Extract the (X, Y) coordinate from the center of the cell holding the provided text.  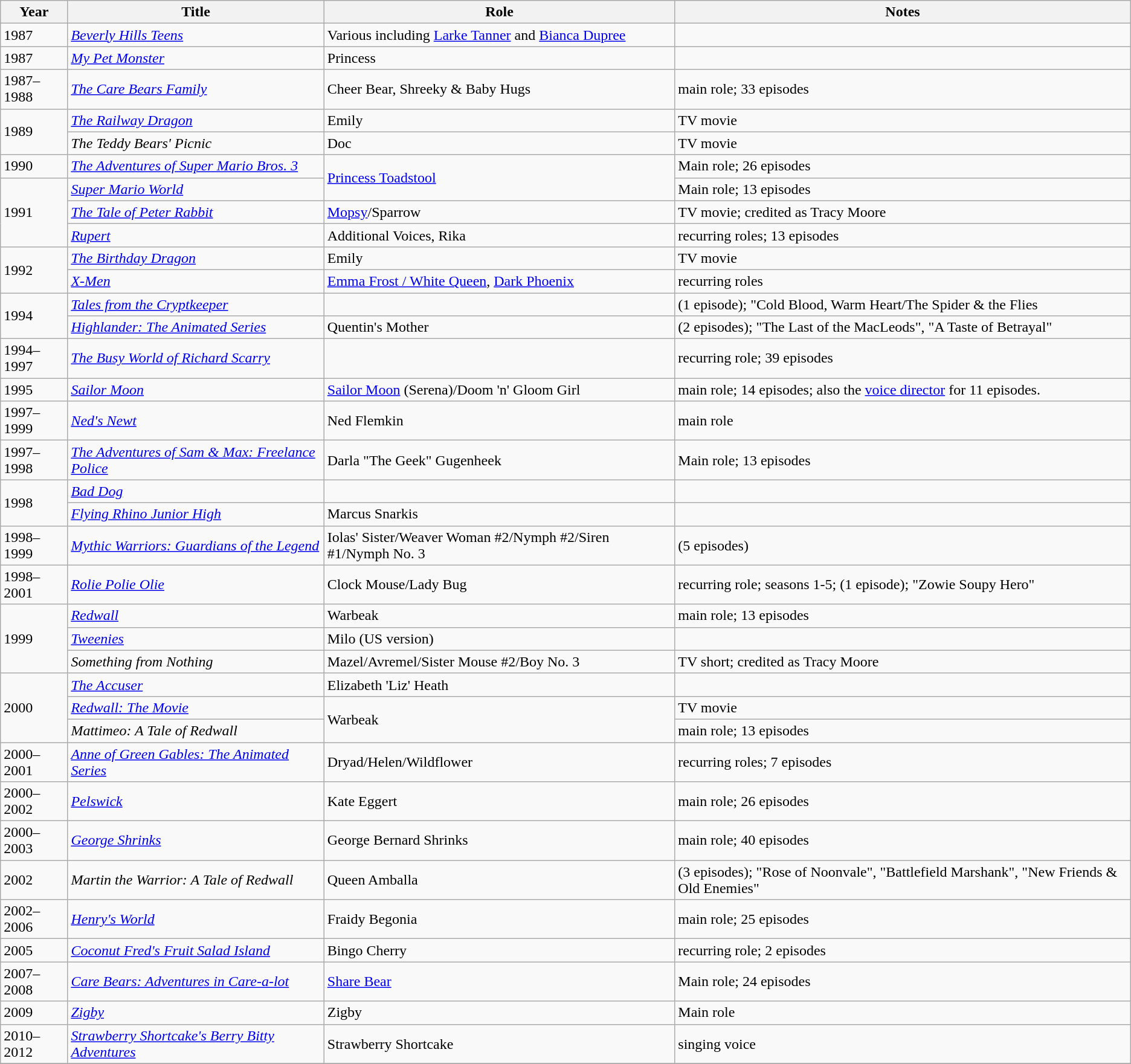
Mythic Warriors: Guardians of the Legend (196, 545)
Doc (499, 143)
recurring role; seasons 1-5; (1 episode); "Zowie Soupy Hero" (903, 585)
The Tale of Peter Rabbit (196, 212)
Role (499, 12)
1999 (34, 639)
2002 (34, 880)
Kate Eggert (499, 801)
Main role; 24 episodes (903, 981)
Super Mario World (196, 189)
Darla "The Geek" Gugenheek (499, 460)
main role (903, 421)
Rolie Polie Olie (196, 585)
Mopsy/Sparrow (499, 212)
1997–1999 (34, 421)
1990 (34, 166)
The Teddy Bears' Picnic (196, 143)
Marcus Snarkis (499, 514)
2002–2006 (34, 920)
Care Bears: Adventures in Care-a-lot (196, 981)
X-Men (196, 281)
1994–1997 (34, 359)
1991 (34, 212)
Redwall: The Movie (196, 708)
Princess Toadstool (499, 178)
recurring role; 39 episodes (903, 359)
Sailor Moon (196, 390)
Tales from the Cryptkeeper (196, 304)
(3 episodes); "Rose of Noonvale", "Battlefield Marshank", "New Friends & Old Enemies" (903, 880)
George Bernard Shrinks (499, 841)
The Birthday Dragon (196, 258)
Iolas' Sister/Weaver Woman #2/Nymph #2/Siren #1/Nymph No. 3 (499, 545)
The Railway Dragon (196, 120)
recurring roles (903, 281)
1998–1999 (34, 545)
2010–2012 (34, 1044)
Fraidy Begonia (499, 920)
Main role (903, 1013)
Clock Mouse/Lady Bug (499, 585)
1987–1988 (34, 89)
1997–1998 (34, 460)
Strawberry Shortcake (499, 1044)
Bad Dog (196, 491)
recurring role; 2 episodes (903, 950)
Mazel/Avremel/Sister Mouse #2/Boy No. 3 (499, 662)
Henry's World (196, 920)
Various including Larke Tanner and Bianca Dupree (499, 35)
recurring roles; 7 episodes (903, 761)
Something from Nothing (196, 662)
Cheer Bear, Shreeky & Baby Hugs (499, 89)
recurring roles; 13 episodes (903, 235)
The Accuser (196, 685)
singing voice (903, 1044)
The Adventures of Super Mario Bros. 3 (196, 166)
Additional Voices, Rika (499, 235)
Anne of Green Gables: The Animated Series (196, 761)
(5 episodes) (903, 545)
2000–2001 (34, 761)
Strawberry Shortcake's Berry Bitty Adventures (196, 1044)
Ned Flemkin (499, 421)
Beverly Hills Teens (196, 35)
Milo (US version) (499, 639)
Emma Frost / White Queen, Dark Phoenix (499, 281)
main role; 25 episodes (903, 920)
Princess (499, 58)
2009 (34, 1013)
1992 (34, 269)
Sailor Moon (Serena)/Doom 'n' Gloom Girl (499, 390)
Martin the Warrior: A Tale of Redwall (196, 880)
1994 (34, 315)
main role; 33 episodes (903, 89)
Mattimeo: A Tale of Redwall (196, 730)
2000–2002 (34, 801)
Share Bear (499, 981)
1995 (34, 390)
Title (196, 12)
Main role; 26 episodes (903, 166)
main role; 26 episodes (903, 801)
Pelswick (196, 801)
2007–2008 (34, 981)
Dryad/Helen/Wildflower (499, 761)
Redwall (196, 616)
TV short; credited as Tracy Moore (903, 662)
The Busy World of Richard Scarry (196, 359)
The Care Bears Family (196, 89)
2000–2003 (34, 841)
1998 (34, 503)
2005 (34, 950)
Quentin's Mother (499, 327)
Flying Rhino Junior High (196, 514)
George Shrinks (196, 841)
Elizabeth 'Liz' Heath (499, 685)
Rupert (196, 235)
Highlander: The Animated Series (196, 327)
My Pet Monster (196, 58)
Year (34, 12)
1989 (34, 132)
Bingo Cherry (499, 950)
Queen Amballa (499, 880)
Tweenies (196, 639)
main role; 40 episodes (903, 841)
main role; 14 episodes; also the voice director for 11 episodes. (903, 390)
Notes (903, 12)
Coconut Fred's Fruit Salad Island (196, 950)
Ned's Newt (196, 421)
1998–2001 (34, 585)
2000 (34, 708)
(1 episode); "Cold Blood, Warm Heart/The Spider & the Flies (903, 304)
TV movie; credited as Tracy Moore (903, 212)
The Adventures of Sam & Max: Freelance Police (196, 460)
(2 episodes); "The Last of the MacLeods", "A Taste of Betrayal" (903, 327)
